From the cell containing the given text, extract its center point as (x, y) coordinate. 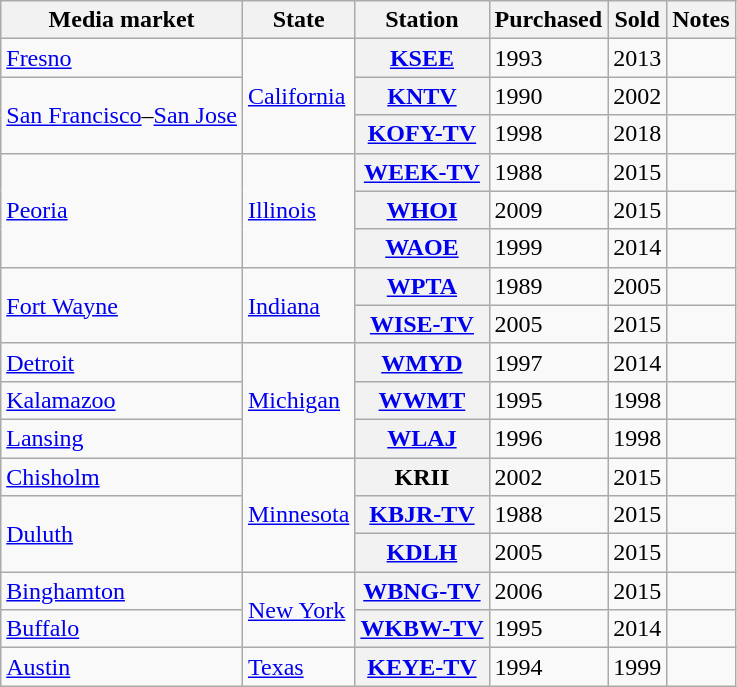
1989 (548, 286)
California (298, 96)
2006 (548, 591)
Fresno (122, 58)
Indiana (298, 305)
Chisholm (122, 477)
WEEK-TV (422, 172)
2009 (548, 210)
Binghamton (122, 591)
Media market (122, 20)
WHOI (422, 210)
WBNG-TV (422, 591)
San Francisco–San Jose (122, 115)
1994 (548, 667)
Purchased (548, 20)
KBJR-TV (422, 515)
WKBW-TV (422, 629)
Notes (701, 20)
Illinois (298, 210)
Sold (638, 20)
Texas (298, 667)
2013 (638, 58)
Fort Wayne (122, 305)
New York (298, 610)
Station (422, 20)
Peoria (122, 210)
1990 (548, 96)
WPTA (422, 286)
KSEE (422, 58)
WISE-TV (422, 324)
2018 (638, 134)
Austin (122, 667)
1993 (548, 58)
WMYD (422, 362)
1996 (548, 438)
Minnesota (298, 515)
WLAJ (422, 438)
KOFY-TV (422, 134)
KNTV (422, 96)
WAOE (422, 248)
Kalamazoo (122, 400)
KRII (422, 477)
KDLH (422, 553)
Detroit (122, 362)
State (298, 20)
1997 (548, 362)
Lansing (122, 438)
KEYE-TV (422, 667)
WWMT (422, 400)
Michigan (298, 400)
Buffalo (122, 629)
Duluth (122, 534)
